From the cell containing the given text, extract its center point as (X, Y) coordinate. 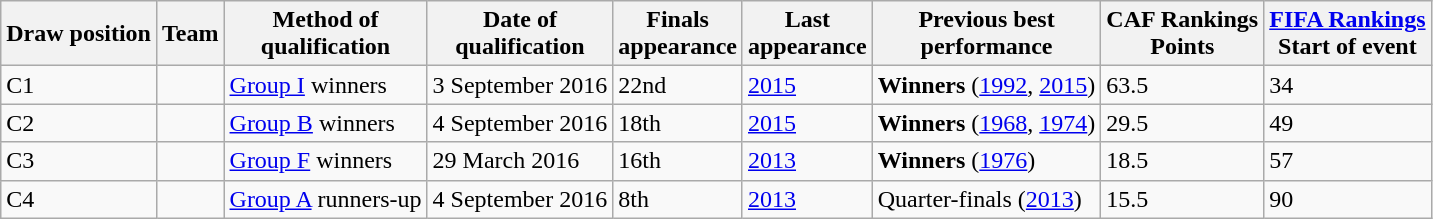
Draw position (79, 34)
15.5 (1182, 199)
Winners (1992, 2015) (986, 85)
57 (1348, 161)
Method ofqualification (326, 34)
FIFA RankingsStart of event (1348, 34)
Quarter-finals (2013) (986, 199)
C3 (79, 161)
Winners (1968, 1974) (986, 123)
90 (1348, 199)
Group F winners (326, 161)
CAF RankingsPoints (1182, 34)
22nd (678, 85)
Previous bestperformance (986, 34)
49 (1348, 123)
16th (678, 161)
29 March 2016 (520, 161)
C2 (79, 123)
Lastappearance (807, 34)
Team (190, 34)
C1 (79, 85)
Winners (1976) (986, 161)
Date ofqualification (520, 34)
18.5 (1182, 161)
63.5 (1182, 85)
29.5 (1182, 123)
18th (678, 123)
Group B winners (326, 123)
Group A runners-up (326, 199)
3 September 2016 (520, 85)
Finalsappearance (678, 34)
8th (678, 199)
C4 (79, 199)
Group I winners (326, 85)
34 (1348, 85)
